Determine the (x, y) coordinate at the center of the cell enclosing the given text.  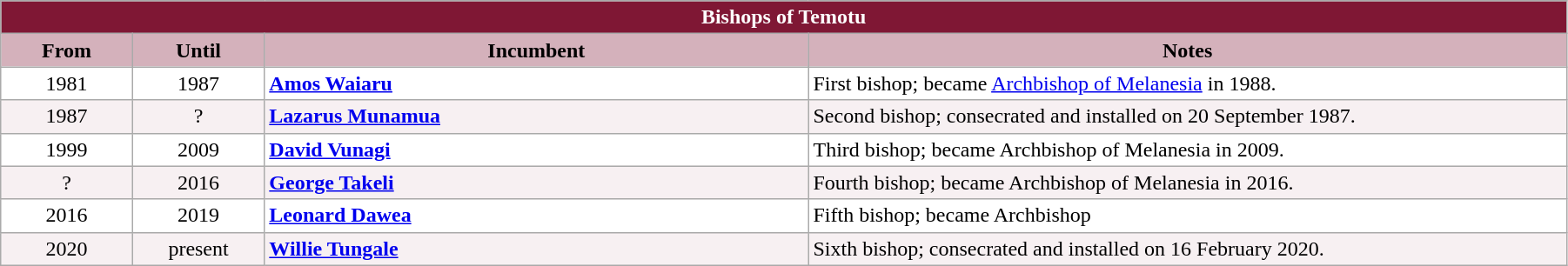
From (67, 50)
Lazarus Munamua (536, 116)
2019 (198, 216)
present (198, 249)
2020 (67, 249)
1999 (67, 150)
Fourth bishop; became Archbishop of Melanesia in 2016. (1188, 183)
David Vunagi (536, 150)
Willie Tungale (536, 249)
Amos Waiaru (536, 83)
Bishops of Temotu (784, 17)
Sixth bishop; consecrated and installed on 16 February 2020. (1188, 249)
Third bishop; became Archbishop of Melanesia in 2009. (1188, 150)
Leonard Dawea (536, 216)
2009 (198, 150)
Until (198, 50)
George Takeli (536, 183)
Fifth bishop; became Archbishop (1188, 216)
1981 (67, 83)
Notes (1188, 50)
First bishop; became Archbishop of Melanesia in 1988. (1188, 83)
Second bishop; consecrated and installed on 20 September 1987. (1188, 116)
Incumbent (536, 50)
